Output the [x, y] coordinate of the center of the cell containing the given text.  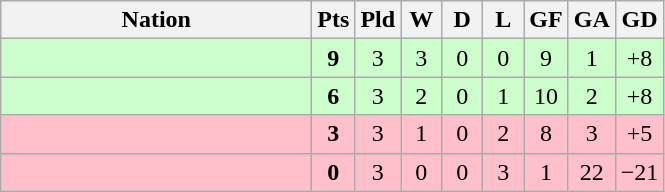
Pts [334, 20]
10 [546, 96]
Nation [156, 20]
L [504, 20]
8 [546, 134]
22 [592, 172]
Pld [378, 20]
W [422, 20]
+5 [640, 134]
GA [592, 20]
D [462, 20]
GF [546, 20]
GD [640, 20]
6 [334, 96]
−21 [640, 172]
